For the text-containing cell, return its midpoint in [X, Y] coordinate format. 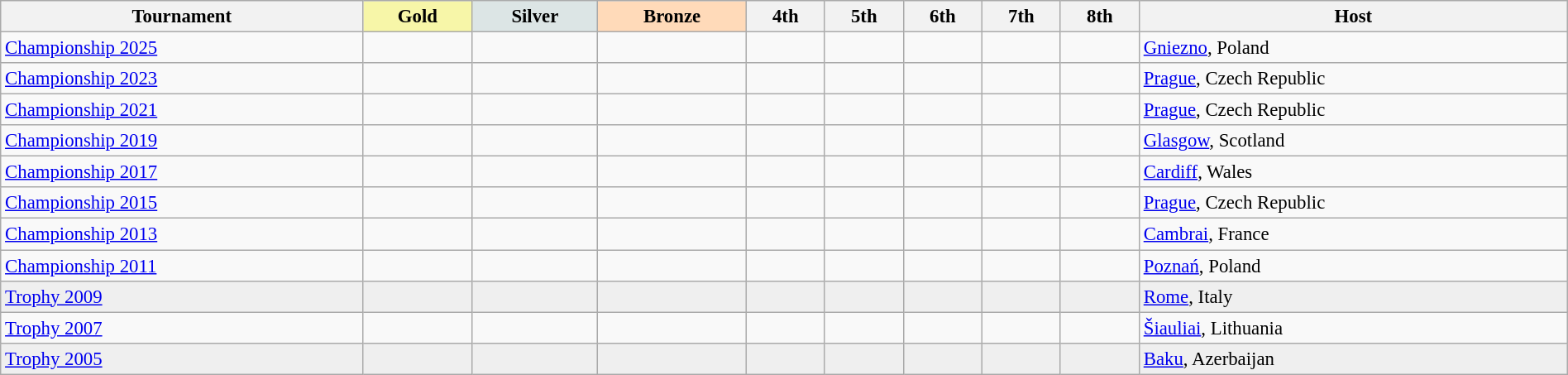
Championship 2019 [182, 141]
Poznań, Poland [1353, 266]
5th [863, 17]
Bronze [672, 17]
Šiauliai, Lithuania [1353, 328]
Championship 2021 [182, 110]
Gniezno, Poland [1353, 48]
4th [786, 17]
Championship 2015 [182, 203]
Championship 2011 [182, 266]
Championship 2025 [182, 48]
Championship 2023 [182, 79]
7th [1021, 17]
8th [1100, 17]
Trophy 2007 [182, 328]
Host [1353, 17]
Trophy 2005 [182, 358]
Championship 2017 [182, 172]
Championship 2013 [182, 234]
Tournament [182, 17]
Glasgow, Scotland [1353, 141]
Rome, Italy [1353, 296]
Baku, Azerbaijan [1353, 358]
Cardiff, Wales [1353, 172]
Trophy 2009 [182, 296]
Silver [535, 17]
6th [943, 17]
Cambrai, France [1353, 234]
Gold [418, 17]
